From the cell containing the given text, extract its center point as (X, Y) coordinate. 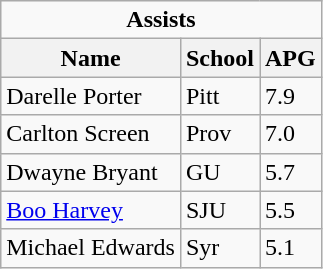
Assists (161, 20)
APG (291, 58)
5.7 (291, 172)
5.5 (291, 210)
7.0 (291, 134)
5.1 (291, 248)
Dwayne Bryant (91, 172)
Name (91, 58)
Boo Harvey (91, 210)
Carlton Screen (91, 134)
Darelle Porter (91, 96)
Syr (220, 248)
GU (220, 172)
Pitt (220, 96)
7.9 (291, 96)
Prov (220, 134)
School (220, 58)
Michael Edwards (91, 248)
SJU (220, 210)
